Scan for the cell matching the given text and deliver its (X, Y) coordinate at center. 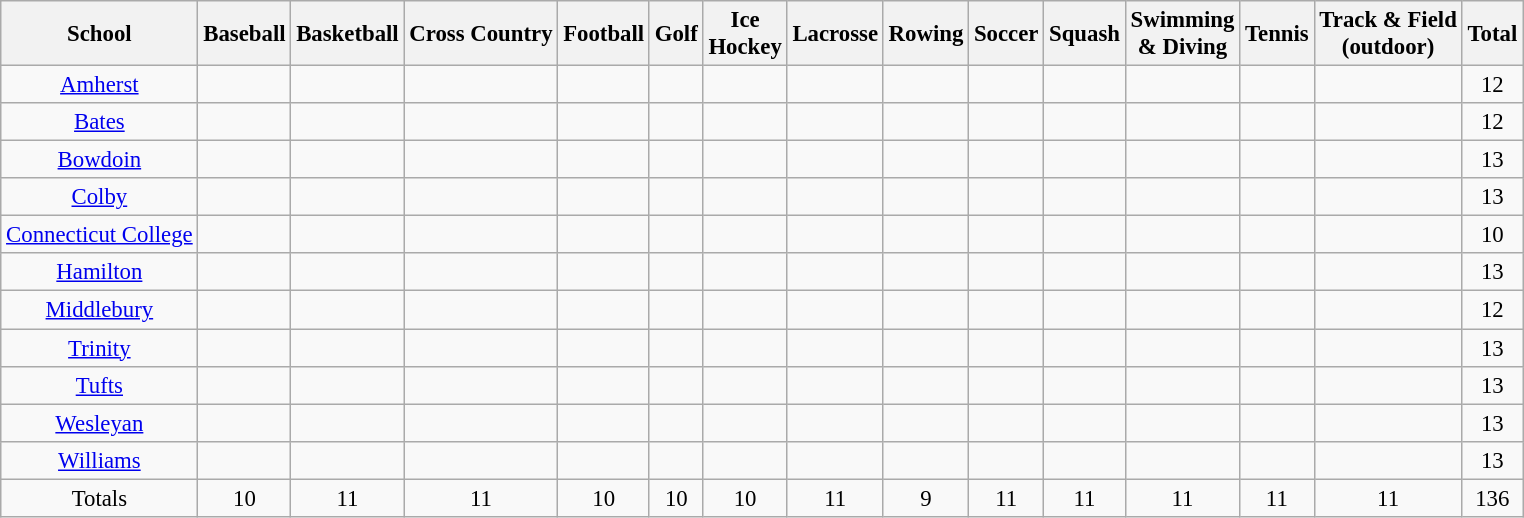
IceHockey (745, 34)
Swimming& Diving (1182, 34)
Football (604, 34)
Total (1492, 34)
Wesleyan (100, 423)
9 (926, 498)
School (100, 34)
136 (1492, 498)
Soccer (1006, 34)
Squash (1085, 34)
Hamilton (100, 273)
Rowing (926, 34)
Williams (100, 460)
Trinity (100, 348)
Colby (100, 197)
Amherst (100, 85)
Middlebury (100, 310)
Track & Field(outdoor) (1388, 34)
Bowdoin (100, 160)
Bates (100, 122)
Connecticut College (100, 235)
Tufts (100, 385)
Tennis (1277, 34)
Cross Country (481, 34)
Lacrosse (835, 34)
Totals (100, 498)
Basketball (348, 34)
Baseball (244, 34)
Golf (676, 34)
